From the cell containing the given text, extract its center point as (x, y) coordinate. 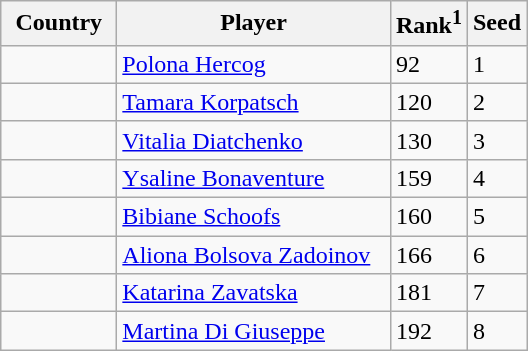
5 (496, 217)
92 (428, 64)
6 (496, 255)
Rank1 (428, 24)
Bibiane Schoofs (254, 217)
130 (428, 140)
181 (428, 293)
Player (254, 24)
Aliona Bolsova Zadoinov (254, 255)
Tamara Korpatsch (254, 102)
159 (428, 178)
4 (496, 178)
192 (428, 331)
Ysaline Bonaventure (254, 178)
160 (428, 217)
Katarina Zavatska (254, 293)
7 (496, 293)
Polona Hercog (254, 64)
Country (59, 24)
3 (496, 140)
120 (428, 102)
2 (496, 102)
Martina Di Giuseppe (254, 331)
166 (428, 255)
8 (496, 331)
1 (496, 64)
Vitalia Diatchenko (254, 140)
Seed (496, 24)
